Return the [X, Y] coordinate for the center point of the cell that contains the specified text.  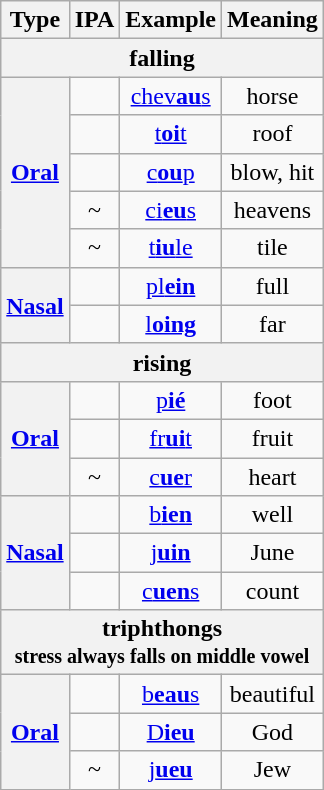
June [273, 553]
Meaning [273, 20]
heart [273, 477]
Example [171, 20]
triphthongsstress always falls on middle vowel [162, 642]
chevaus [171, 96]
pié [171, 400]
far [273, 324]
God [273, 732]
cuens [171, 591]
jueu [171, 770]
beautiful [273, 694]
beaus [171, 694]
loing [171, 324]
juin [171, 553]
count [273, 591]
foot [273, 400]
plein [171, 286]
coup [171, 172]
IPA [94, 20]
blow, hit [273, 172]
cieus [171, 210]
heavens [273, 210]
cuer [171, 477]
horse [273, 96]
tile [273, 248]
bien [171, 515]
Jew [273, 770]
rising [162, 362]
roof [273, 134]
toit [171, 134]
falling [162, 58]
Type [35, 20]
well [273, 515]
Dieu [171, 732]
tiule [171, 248]
full [273, 286]
